For the text-containing cell, return its midpoint in [x, y] coordinate format. 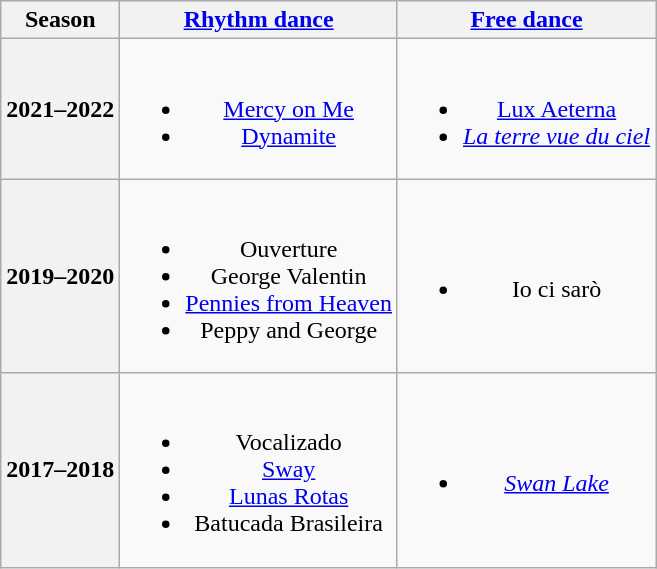
Swan Lake [526, 470]
Lux Aeterna La terre vue du ciel [526, 109]
Ouverture George Valentin Pennies from Heaven Peppy and George [259, 276]
Mercy on Me Dynamite [259, 109]
2017–2018 [60, 470]
Free dance [526, 20]
2019–2020 [60, 276]
Season [60, 20]
Rhythm dance [259, 20]
Io ci sarò [526, 276]
Vocalizado Sway Lunas Rotas Batucada Brasileira [259, 470]
2021–2022 [60, 109]
